Determine the [X, Y] coordinate at the center of the cell enclosing the given text.  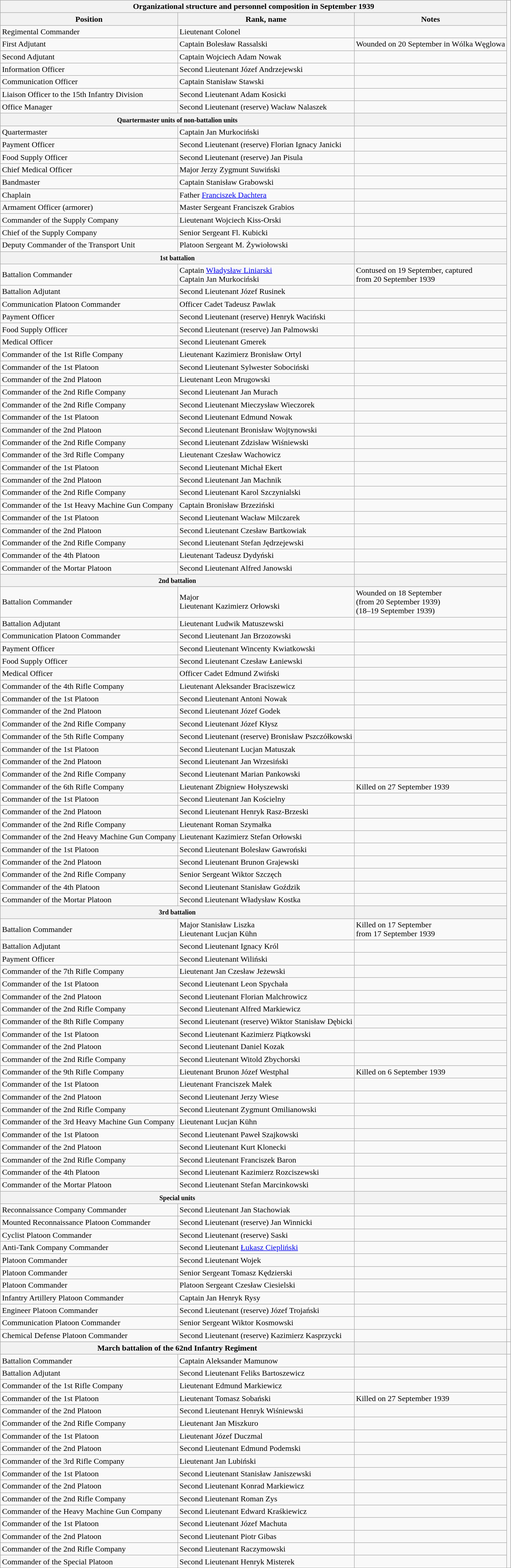
Second Lieutenant Stanisław Janiszewski [266, 1474]
Second Lieutenant Czesław Łaniewski [266, 661]
Senior Sergeant Wiktor Szczęch [266, 875]
Second Lieutenant Antoni Nowak [266, 699]
Officer Cadet Edmund Zwiński [266, 674]
Second Lieutenant (reserve) Henryk Waciński [266, 317]
Communication Officer [89, 82]
Deputy Commander of the Transport Unit [89, 245]
Lieutenant Lucjan Kühn [266, 1122]
Second Lieutenant Zygmunt Omilianowski [266, 1109]
Chaplain [89, 195]
Anti-Tank Company Commander [89, 1248]
Second Lieutenant Kurt Klonecki [266, 1147]
Second Lieutenant (reserve) Florian Ignacy Janicki [266, 144]
Commander of the 5th Rifle Company [89, 736]
Commander of the Heavy Machine Gun Company [89, 1511]
Second Lieutenant Henryk Rasz-Brzeski [266, 812]
Second Lieutenant Władysław Kostka [266, 900]
First Adjutant [89, 44]
Platoon Sergeant M. Żywiołowski [266, 245]
Lieutenant Tomasz Sobański [266, 1398]
Second Lieutenant Marian Pankowski [266, 774]
1st battalion [177, 258]
Second Lieutenant Roman Zys [266, 1499]
Second Lieutenant Wacław Milczarek [266, 518]
Second Lieutenant Józef Andrzejewski [266, 69]
Commander of the 9th Rifle Company [89, 1072]
Second Lieutenant Jan Kościelny [266, 799]
Captain Aleksander Mamunow [266, 1360]
Lieutenant Czesław Wachowicz [266, 455]
Second Lieutenant (reserve) Jan Pisula [266, 157]
Major Jerzy Zygmunt Suwiński [266, 170]
Bandmaster [89, 182]
Second Lieutenant Alfred Markiewicz [266, 1009]
Second Lieutenant Brunon Grajewski [266, 862]
Second Lieutenant Daniel Kozak [266, 1047]
Second Lieutenant Kazimierz Piątkowski [266, 1034]
Lieutenant Aleksander Braciszewicz [266, 686]
Lieutenant Jan Miszkuro [266, 1424]
Second Lieutenant Witold Zbychorski [266, 1059]
Position [89, 19]
Lieutenant Zbigniew Hołyszewski [266, 787]
Second Lieutenant Leon Spychała [266, 984]
Second Lieutenant (reserve) Wacław Nalaszek [266, 107]
Cyclist Platoon Commander [89, 1235]
Second Lieutenant (reserve) Józef Trojański [266, 1310]
Lieutenant Edmund Markiewicz [266, 1386]
Senior Sergeant Fl. Kubicki [266, 233]
Second Lieutenant Józef Rusinek [266, 292]
Engineer Platoon Commander [89, 1310]
Captain Władysław LiniarskiCaptain Jan Murkociński [266, 274]
3rd battalion [177, 912]
Lieutenant Tadeusz Dydyński [266, 555]
Second Lieutenant Ignacy Król [266, 946]
Captain Bolesław Rassalski [266, 44]
Killed on 6 September 1939 [431, 1072]
Second Adjutant [89, 57]
Commander of the 6th Rifle Company [89, 787]
Captain Bronisław Brzeziński [266, 505]
Second Lieutenant Edmund Podemski [266, 1449]
Contused on 19 September, capturedfrom 20 September 1939 [431, 274]
Special units [177, 1197]
Second Lieutenant Adam Kosicki [266, 94]
Chief of the Supply Company [89, 233]
Lieutenant Kazimierz Stefan Orłowski [266, 837]
Commander of the Supply Company [89, 220]
Captain Wojciech Adam Nowak [266, 57]
Second Lieutenant Alfred Janowski [266, 568]
Regimental Commander [89, 32]
Second Lieutenant Gmerek [266, 342]
Second Lieutenant Józef Machuta [266, 1524]
Lieutenant Kazimierz Bronisław Ortyl [266, 354]
Captain Jan Murkociński [266, 132]
Second Lieutenant Edward Kraśkiewicz [266, 1511]
Master Sergeant Franciszek Grabios [266, 208]
Quartermaster [89, 132]
Rank, name [266, 19]
Senior Sergeant Wiktor Kosmowski [266, 1323]
Second Lieutenant Jan Murach [266, 392]
Commander of the 4th Rifle Company [89, 686]
Second Lieutenant Stefan Jędrzejewski [266, 543]
Reconnaissance Company Commander [89, 1210]
Second Lieutenant Józef Godek [266, 711]
Second Lieutenant Konrad Markiewicz [266, 1486]
Second Lieutenant (reserve) Jan Winnicki [266, 1223]
Commander of the 8th Rifle Company [89, 1022]
Second Lieutenant Paweł Szajkowski [266, 1135]
Lieutenant Józef Duczmal [266, 1436]
Second Lieutenant Zdzisław Wiśniewski [266, 442]
Second Lieutenant Franciszek Baron [266, 1160]
Second Lieutenant Stefan Marcinkowski [266, 1185]
Second Lieutenant Jan Wrzesiński [266, 761]
Lieutenant Jan Lubiński [266, 1461]
Second Lieutenant Michał Ekert [266, 467]
Second Lieutenant Wojek [266, 1260]
Chemical Defense Platoon Commander [89, 1335]
Second Lieutenant Jerzy Wiese [266, 1097]
Officer Cadet Tadeusz Pawlak [266, 304]
Second Lieutenant Henryk Wiśniewski [266, 1411]
Liaison Officer to the 15th Infantry Division [89, 94]
Senior Sergeant Tomasz Kędzierski [266, 1273]
Lieutenant Colonel [266, 32]
Lieutenant Brunon Józef Westphal [266, 1072]
Commander of the Special Platoon [89, 1561]
Second Lieutenant (reserve) Saski [266, 1235]
Lieutenant Wojciech Kiss-Orski [266, 220]
Office Manager [89, 107]
Commander of the 2nd Heavy Machine Gun Company [89, 837]
Second Lieutenant Raczymowski [266, 1549]
Commander of the 7th Rifle Company [89, 971]
Armament Officer (armorer) [89, 208]
Notes [431, 19]
Lieutenant Leon Mrugowski [266, 380]
March battalion of the 62nd Infantry Regiment [177, 1348]
Second Lieutenant Stanisław Goździk [266, 887]
Second Lieutenant Czesław Bartkowiak [266, 530]
Father Franciszek Dachtera [266, 195]
Lieutenant Jan Czesław Jeżewski [266, 971]
Quartermaster units of non-battalion units [177, 119]
Second Lieutenant Bolesław Gawroński [266, 849]
Second Lieutenant Mieczysław Wieczorek [266, 405]
Infantry Artillery Platoon Commander [89, 1298]
Captain Stanisław Grabowski [266, 182]
Second Lieutenant Kazimierz Rozciszewski [266, 1172]
Captain Jan Henryk Rysy [266, 1298]
Second Lieutenant Bronisław Wojtynowski [266, 430]
Commander of the 3rd Heavy Machine Gun Company [89, 1122]
Information Officer [89, 69]
Second Lieutenant Henryk Misterek [266, 1561]
Organizational structure and personnel composition in September 1939 [254, 7]
Killed on 17 Septemberfrom 17 September 1939 [431, 929]
Second Lieutenant (reserve) Kazimierz Kasprzycki [266, 1335]
Captain Stanisław Stawski [266, 82]
Second Lieutenant Łukasz Ciepliński [266, 1248]
Second Lieutenant (reserve) Bronisław Pszczółkowski [266, 736]
Second Lieutenant Jan Machnik [266, 480]
Second Lieutenant Karol Szczynialski [266, 493]
Second Lieutenant Wiliński [266, 959]
Second Lieutenant Wincenty Kwiatkowski [266, 649]
Second Lieutenant (reserve) Jan Palmowski [266, 329]
Lieutenant Ludwik Matuszewski [266, 624]
Second Lieutenant Piotr Gibas [266, 1536]
Second Lieutenant Edmund Nowak [266, 417]
Chief Medical Officer [89, 170]
Second Lieutenant Lucjan Matuszak [266, 749]
Second Lieutenant Florian Malchrowicz [266, 997]
Platoon Sergeant Czesław Ciesielski [266, 1285]
2nd battalion [177, 581]
Lieutenant Roman Szymałka [266, 824]
Commander of the 1st Heavy Machine Gun Company [89, 505]
Second Lieutenant Sylwester Sobociński [266, 367]
Second Lieutenant Feliks Bartoszewicz [266, 1373]
Second Lieutenant Józef Kłysz [266, 724]
Major Lieutenant Kazimierz Orłowski [266, 602]
Second Lieutenant Jan Stachowiak [266, 1210]
Second Lieutenant (reserve) Wiktor Stanisław Dębicki [266, 1022]
Mounted Reconnaissance Platoon Commander [89, 1223]
Wounded on 18 September(from 20 September 1939)(18–19 September 1939) [431, 602]
Second Lieutenant Jan Brzozowski [266, 636]
Major Stanisław LiszkaLieutenant Lucjan Kühn [266, 929]
Lieutenant Franciszek Małek [266, 1084]
Wounded on 20 September in Wólka Węglowa [431, 44]
